Find where the given text appears and provide that cell's center as [X, Y] coordinate. 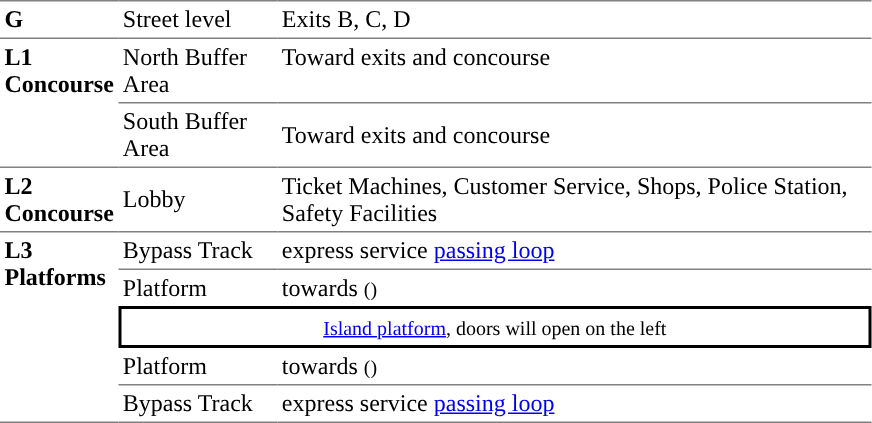
South Buffer Area [198, 136]
L1Concourse [59, 103]
G [59, 19]
Street level [198, 19]
Bypass Track [198, 250]
Ticket Machines, Customer Service, Shops, Police Station, Safety Facilities [574, 200]
Island platform, doors will open on the left [494, 327]
L3Platforms [59, 327]
North Buffer Area [198, 71]
Lobby [198, 200]
express service passing loop [574, 250]
Exits B, C, D [574, 19]
L2Concourse [59, 200]
